Output the [x, y] coordinate of the center of the cell containing the given text.  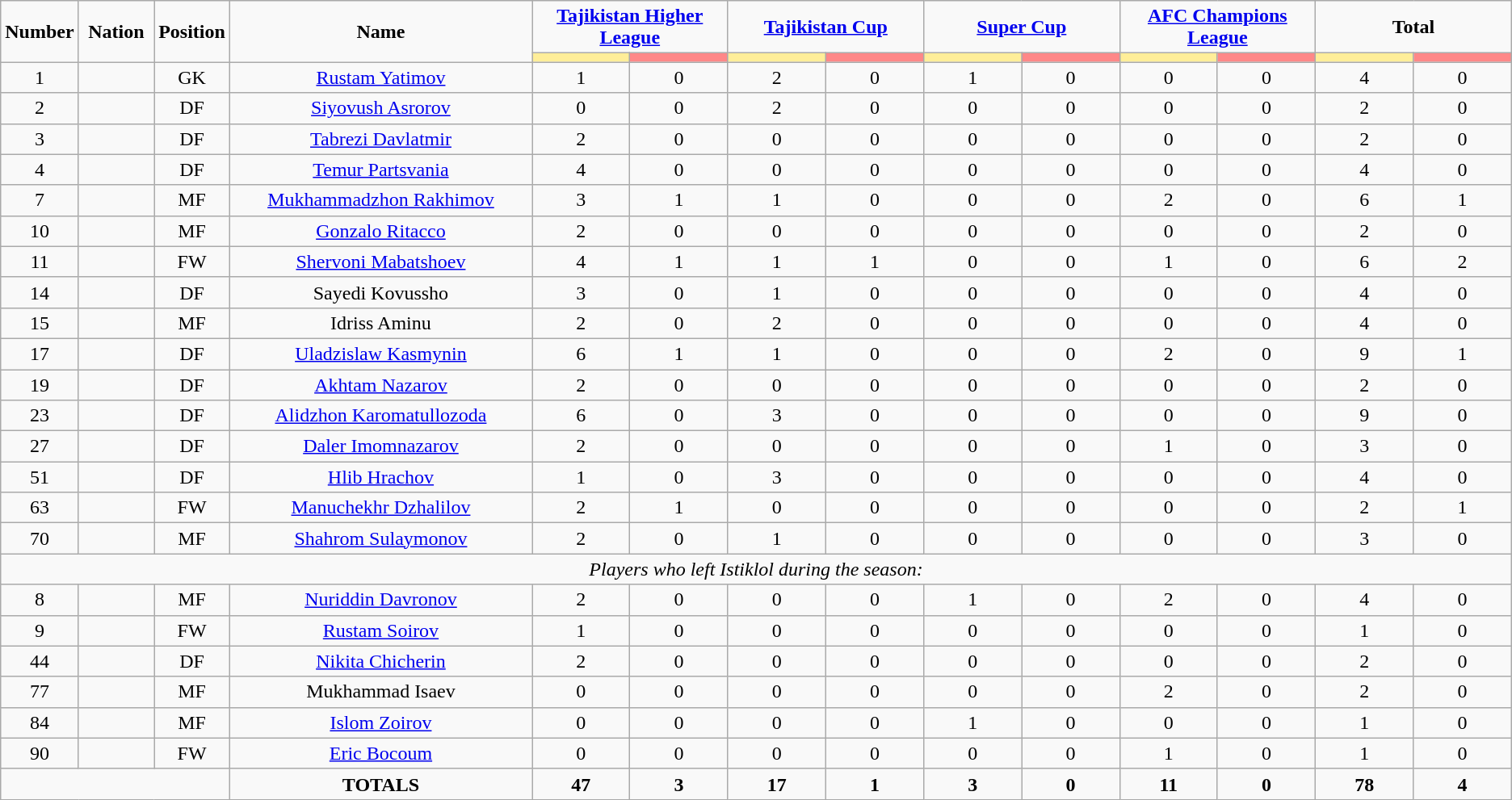
Daler Imomnazarov [380, 446]
63 [40, 508]
44 [40, 661]
Hlib Hrachov [380, 477]
Nikita Chicherin [380, 661]
78 [1365, 784]
Nation [116, 31]
Tajikistan Higher League [630, 27]
Shahrom Sulaymonov [380, 538]
47 [580, 784]
Tabrezi Davlatmir [380, 139]
14 [40, 292]
AFC Champions League [1218, 27]
51 [40, 477]
Temur Partsvania [380, 170]
15 [40, 323]
Idriss Aminu [380, 323]
Players who left Istiklol during the season: [756, 569]
77 [40, 692]
Mukhammadzhon Rakhimov [380, 200]
Sayedi Kovussho [380, 292]
Nuriddin Davronov [380, 600]
Uladzislaw Kasmynin [380, 354]
Islom Zoirov [380, 723]
10 [40, 231]
TOTALS [380, 784]
7 [40, 200]
Mukhammad Isaev [380, 692]
Siyovush Asrorov [380, 108]
Rustam Yatimov [380, 77]
70 [40, 538]
Manuchekhr Dzhalilov [380, 508]
Name [380, 31]
Super Cup [1023, 27]
8 [40, 600]
Gonzalo Ritacco [380, 231]
Rustam Soirov [380, 630]
19 [40, 385]
27 [40, 446]
GK [192, 77]
Number [40, 31]
Alidzhon Karomatullozoda [380, 416]
90 [40, 753]
Akhtam Nazarov [380, 385]
Total [1413, 27]
Eric Bocoum [380, 753]
84 [40, 723]
Tajikistan Cup [825, 27]
Position [192, 31]
Shervoni Mabatshoev [380, 262]
23 [40, 416]
